Provide the [X, Y] coordinate of the cell's center where the given text is located.  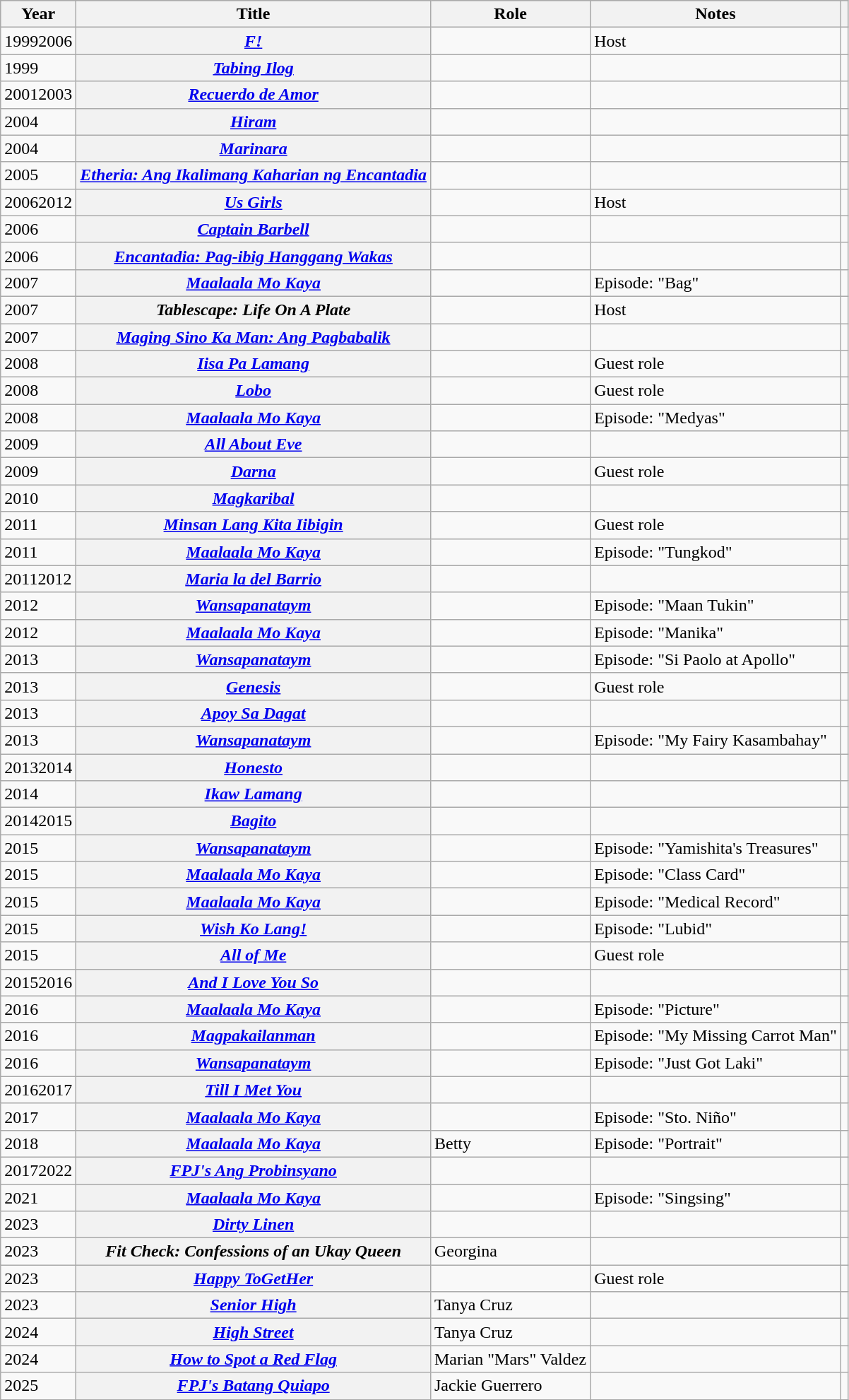
Episode: "Lubid" [716, 929]
Episode: "Just Got Laki" [716, 1063]
And I Love You So [254, 982]
Till I Met You [254, 1090]
Episode: "My Missing Carrot Man" [716, 1036]
2014 [38, 794]
Episode: "Bag" [716, 283]
20112012 [38, 579]
All About Eve [254, 445]
Year [38, 14]
Georgina [510, 1252]
Captain Barbell [254, 229]
Encantadia: Pag-ibig Hanggang Wakas [254, 256]
Episode: "Class Card" [716, 875]
1999 [38, 68]
Lobo [254, 391]
Magkaribal [254, 498]
Etheria: Ang Ikalimang Kaharian ng Encantadia [254, 175]
Magpakailanman [254, 1036]
All of Me [254, 955]
Marinara [254, 148]
Notes [716, 14]
2021 [38, 1198]
2018 [38, 1143]
Episode: "Manika" [716, 633]
2025 [38, 1386]
Hiram [254, 122]
How to Spot a Red Flag [254, 1359]
Apoy Sa Dagat [254, 713]
Role [510, 14]
2005 [38, 175]
High Street [254, 1332]
Wish Ko Lang! [254, 929]
Jackie Guerrero [510, 1386]
Episode: "Medical Record" [716, 902]
Us Girls [254, 202]
Maging Sino Ka Man: Ang Pagbabalik [254, 337]
Episode: "Sto. Niño" [716, 1117]
Fit Check: Confessions of an Ukay Queen [254, 1252]
Episode: "Portrait" [716, 1143]
Episode: "Si Paolo at Apollo" [716, 659]
20172022 [38, 1170]
Honesto [254, 767]
Episode: "Singsing" [716, 1198]
Genesis [254, 686]
Ikaw Lamang [254, 794]
Recuerdo de Amor [254, 95]
20142015 [38, 821]
Episode: "Maan Tukin" [716, 606]
Bagito [254, 821]
Happy ToGetHer [254, 1278]
Darna [254, 471]
Episode: "Picture" [716, 1009]
Dirty Linen [254, 1225]
20132014 [38, 767]
Title [254, 14]
2010 [38, 498]
19992006 [38, 41]
F! [254, 41]
20062012 [38, 202]
Iisa Pa Lamang [254, 364]
Maria la del Barrio [254, 579]
20152016 [38, 982]
Episode: "Medyas" [716, 418]
Episode: "Tungkod" [716, 552]
FPJ's Batang Quiapo [254, 1386]
2017 [38, 1117]
Senior High [254, 1305]
Tablescape: Life On A Plate [254, 310]
Minsan Lang Kita Iibigin [254, 525]
Betty [510, 1143]
Episode: "Yamishita's Treasures" [716, 848]
20012003 [38, 95]
Tabing Ilog [254, 68]
FPJ's Ang Probinsyano [254, 1170]
Episode: "My Fairy Kasambahay" [716, 740]
20162017 [38, 1090]
Marian "Mars" Valdez [510, 1359]
